For the text-containing cell, return its midpoint in (x, y) coordinate format. 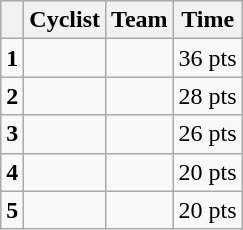
26 pts (208, 134)
3 (12, 134)
36 pts (208, 58)
1 (12, 58)
28 pts (208, 96)
4 (12, 172)
Cyclist (65, 20)
Team (140, 20)
2 (12, 96)
5 (12, 210)
Time (208, 20)
